Pinpoint the cell where the given text exists, returning its (x, y) midpoint coordinate. 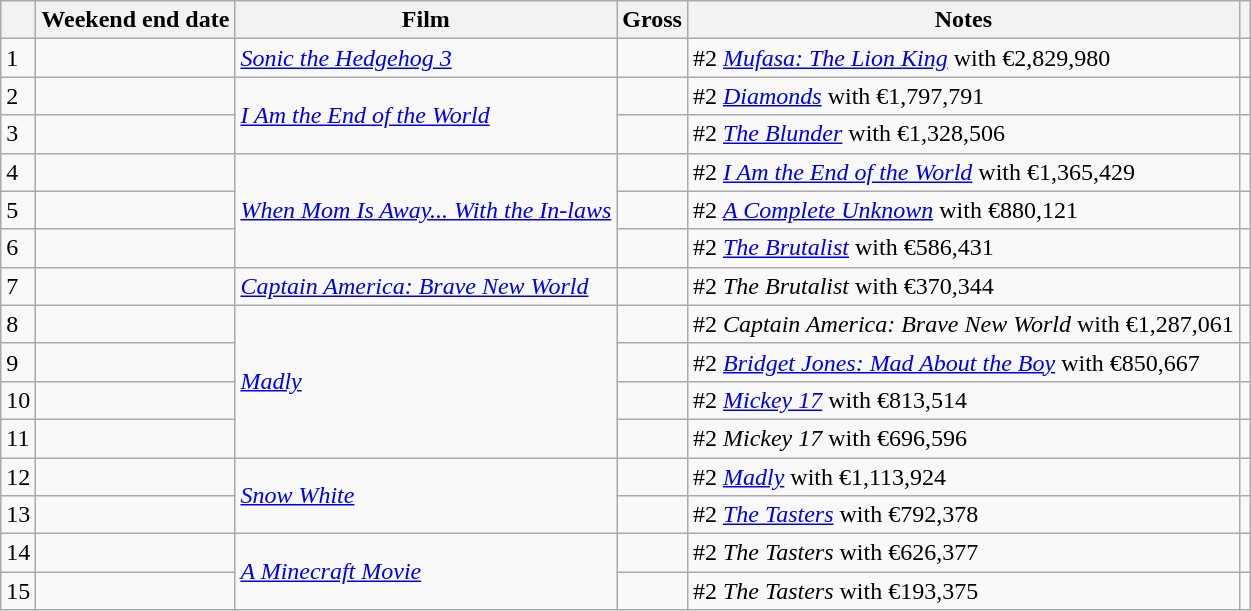
1 (18, 58)
Gross (652, 20)
8 (18, 324)
11 (18, 438)
9 (18, 362)
#2 Captain America: Brave New World with €1,287,061 (963, 324)
I Am the End of the World (426, 115)
#2 Diamonds with €1,797,791 (963, 96)
#2 The Brutalist with €586,431 (963, 248)
Captain America: Brave New World (426, 286)
4 (18, 172)
5 (18, 210)
#2 I Am the End of the World with €1,365,429 (963, 172)
15 (18, 591)
#2 The Tasters with €626,377 (963, 553)
#2 Mickey 17 with €813,514 (963, 400)
#2 The Tasters with €193,375 (963, 591)
Snow White (426, 496)
10 (18, 400)
#2 Bridget Jones: Mad About the Boy with €850,667 (963, 362)
Weekend end date (136, 20)
Sonic the Hedgehog 3 (426, 58)
12 (18, 477)
Notes (963, 20)
#2 The Tasters with €792,378 (963, 515)
#2 A Complete Unknown with €880,121 (963, 210)
#2 Madly with €1,113,924 (963, 477)
7 (18, 286)
Madly (426, 381)
#2 The Blunder with €1,328,506 (963, 134)
Film (426, 20)
When Mom Is Away... With the In-laws (426, 210)
#2 Mickey 17 with €696,596 (963, 438)
6 (18, 248)
13 (18, 515)
14 (18, 553)
2 (18, 96)
#2 Mufasa: The Lion King with €2,829,980 (963, 58)
#2 The Brutalist with €370,344 (963, 286)
A Minecraft Movie (426, 572)
3 (18, 134)
